Pinpoint the cell where the given text exists, returning its (X, Y) midpoint coordinate. 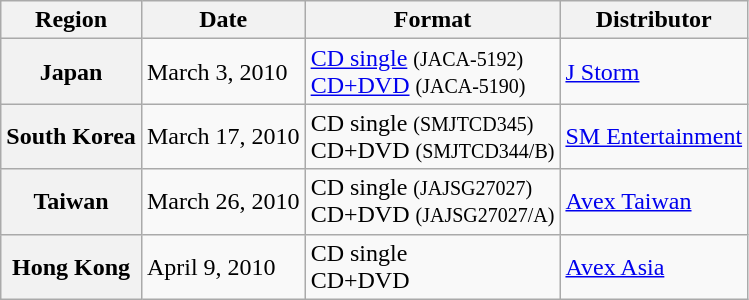
March 3, 2010 (223, 72)
Distributor (654, 20)
Avex Asia (654, 266)
South Korea (72, 136)
Format (432, 20)
J Storm (654, 72)
Japan (72, 72)
CD single (JAJSG27027)CD+DVD (JAJSG27027/A) (432, 202)
CD single (JACA-5192)CD+DVD (JACA-5190) (432, 72)
April 9, 2010 (223, 266)
CD singleCD+DVD (432, 266)
Avex Taiwan (654, 202)
March 17, 2010 (223, 136)
Region (72, 20)
March 26, 2010 (223, 202)
Hong Kong (72, 266)
Taiwan (72, 202)
Date (223, 20)
CD single (SMJTCD345)CD+DVD (SMJTCD344/B) (432, 136)
SM Entertainment (654, 136)
